Return the (X, Y) coordinate for the center point of the cell that contains the specified text.  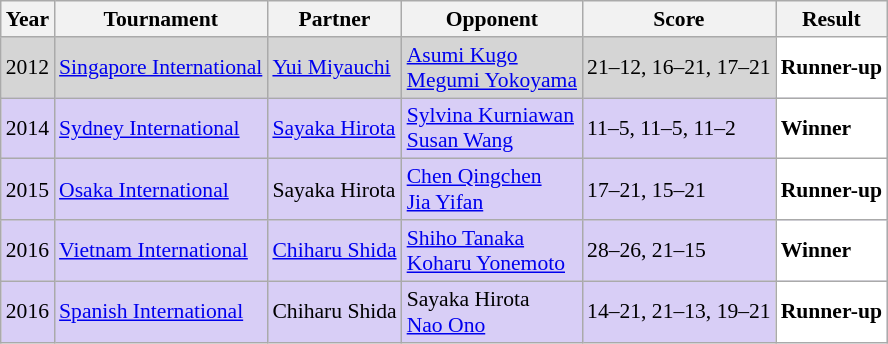
Osaka International (160, 190)
Opponent (492, 19)
Tournament (160, 19)
Year (28, 19)
Chen Qingchen Jia Yifan (492, 190)
Spanish International (160, 312)
Result (832, 19)
14–21, 21–13, 19–21 (679, 312)
Sydney International (160, 128)
11–5, 11–5, 11–2 (679, 128)
Asumi Kugo Megumi Yokoyama (492, 68)
2014 (28, 128)
28–26, 21–15 (679, 250)
Singapore International (160, 68)
Sylvina Kurniawan Susan Wang (492, 128)
2015 (28, 190)
Vietnam International (160, 250)
Yui Miyauchi (334, 68)
Partner (334, 19)
17–21, 15–21 (679, 190)
2012 (28, 68)
Sayaka Hirota Nao Ono (492, 312)
Score (679, 19)
21–12, 16–21, 17–21 (679, 68)
Shiho Tanaka Koharu Yonemoto (492, 250)
